Locate the cell with the specified text and output its (X, Y) center coordinate. 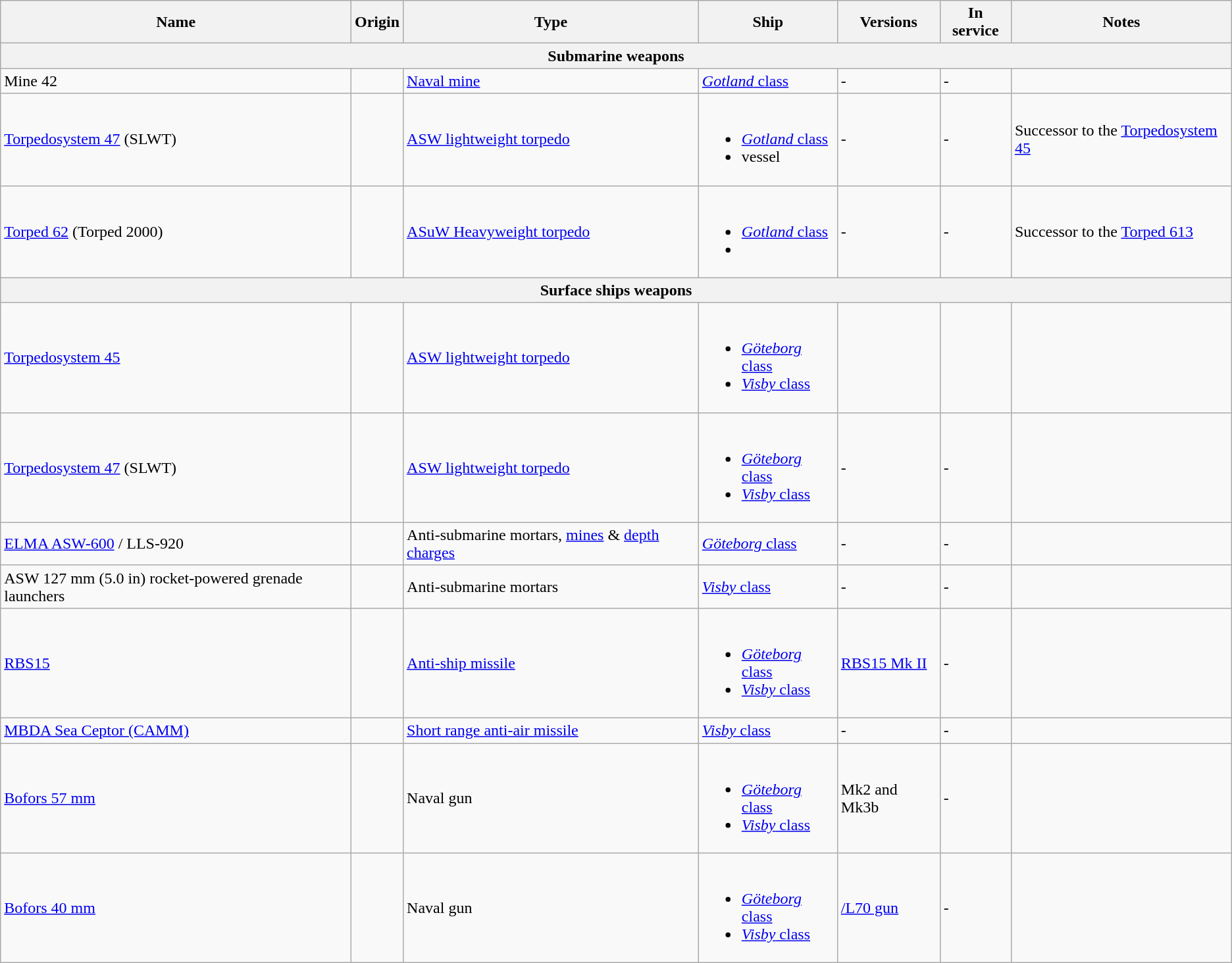
Bofors 57 mm (176, 799)
ELMA ASW-600 / LLS-920 (176, 543)
Mk2 and Mk3b (888, 799)
Submarine weapons (616, 56)
Anti-submarine mortars (552, 587)
Torped 62 (Torped 2000) (176, 232)
Gotland class vessel (767, 139)
Naval mine (552, 81)
Name (176, 22)
Göteborg class (767, 543)
Notes (1121, 22)
RBS15 Mk II (888, 663)
Ship (767, 22)
In service (975, 22)
Anti-submarine mortars, mines & depth charges (552, 543)
Surface ships weapons (616, 290)
Bofors 40 mm (176, 908)
ASW 127 mm (5.0 in) rocket-powered grenade launchers (176, 587)
Versions (888, 22)
Short range anti-air missile (552, 730)
RBS15 (176, 663)
Successor to the Torpedosystem 45 (1121, 139)
Mine 42 (176, 81)
ASuW Heavyweight torpedo (552, 232)
Successor to the Torped 613 (1121, 232)
/L70 gun (888, 908)
Torpedosystem 45 (176, 358)
MBDA Sea Ceptor (CAMM) (176, 730)
Type (552, 22)
Anti-ship missile (552, 663)
Origin (378, 22)
